Output the (x, y) coordinate of the center of the cell containing the given text.  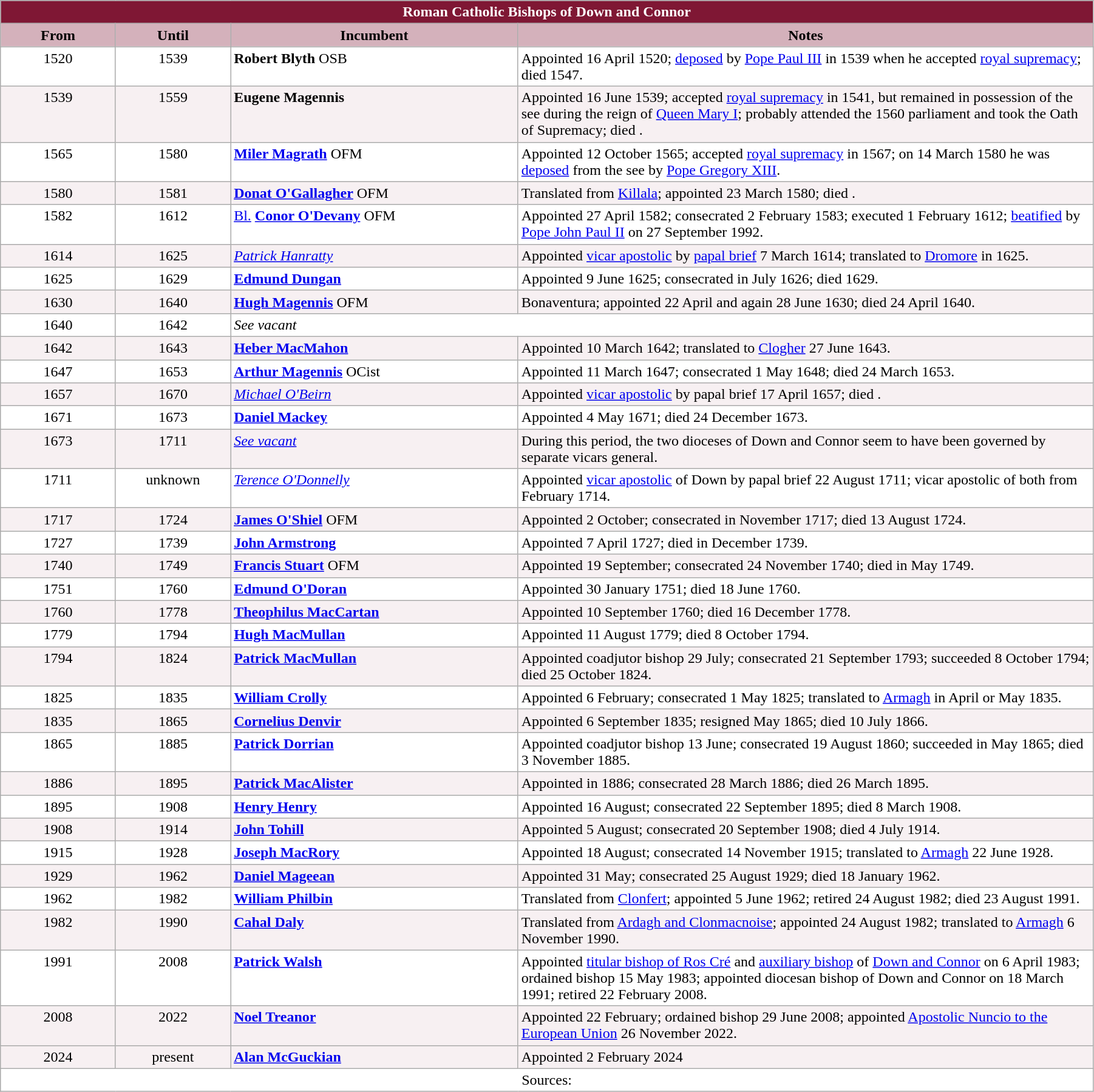
Bonaventura; appointed 22 April and again 28 June 1630; died 24 April 1640. (805, 302)
James O'Shiel OFM (375, 520)
William Crolly (375, 697)
Patrick Dorrian (375, 751)
William Philbin (375, 899)
1886 (58, 783)
Donat O'Gallagher OFM (375, 193)
Edmund O'Doran (375, 589)
Miler Magrath OFM (375, 161)
Eugene Magennis (375, 114)
Francis Stuart OFM (375, 566)
Daniel Mageean (375, 876)
1727 (58, 543)
1991 (58, 978)
Appointed 27 April 1582; consecrated 2 February 1583; executed 1 February 1612; beatified by Pope John Paul II on 27 September 1992. (805, 225)
1559 (172, 114)
Roman Catholic Bishops of Down and Connor (547, 12)
John Armstrong (375, 543)
1778 (172, 612)
Patrick MacMullan (375, 666)
Translated from Clonfert; appointed 5 June 1962; retired 24 August 1982; died 23 August 1991. (805, 899)
Daniel Mackey (375, 418)
Alan McGuckian (375, 1057)
Appointed 10 March 1642; translated to Clogher 27 June 1643. (805, 348)
Michael O'Beirn (375, 395)
1885 (172, 751)
Theophilus MacCartan (375, 612)
Appointed vicar apostolic of Down by papal brief 22 August 1711; vicar apostolic of both from February 1714. (805, 488)
Patrick MacAlister (375, 783)
1928 (172, 853)
Appointed 4 May 1671; died 24 December 1673. (805, 418)
2024 (58, 1057)
1670 (172, 395)
Edmund Dungan (375, 279)
Joseph MacRory (375, 853)
1582 (58, 225)
1824 (172, 666)
Appointed 16 August; consecrated 22 September 1895; died 8 March 1908. (805, 807)
Appointed vicar apostolic by papal brief 17 April 1657; died . (805, 395)
Robert Blyth OSB (375, 67)
Appointed 2 October; consecrated in November 1717; died 13 August 1724. (805, 520)
Appointed 30 January 1751; died 18 June 1760. (805, 589)
Appointed 9 June 1625; consecrated in July 1626; died 1629. (805, 279)
Appointed 10 September 1760; died 16 December 1778. (805, 612)
Bl. Conor O'Devany OFM (375, 225)
Appointed 7 April 1727; died in December 1739. (805, 543)
Notes (805, 35)
Appointed in 1886; consecrated 28 March 1886; died 26 March 1895. (805, 783)
Translated from Ardagh and Clonmacnoise; appointed 24 August 1982; translated to Armagh 6 November 1990. (805, 930)
Arthur Magennis OCist (375, 371)
Appointed 11 August 1779; died 8 October 1794. (805, 635)
Appointed 5 August; consecrated 20 September 1908; died 4 July 1914. (805, 830)
Sources: (547, 1080)
1751 (58, 589)
Appointed coadjutor bishop 29 July; consecrated 21 September 1793; succeeded 8 October 1794; died 25 October 1824. (805, 666)
2022 (172, 1026)
Appointed 6 September 1835; resigned May 1865; died 10 July 1866. (805, 721)
1914 (172, 830)
Until (172, 35)
Appointed 18 August; consecrated 14 November 1915; translated to Armagh 22 June 1928. (805, 853)
1520 (58, 67)
1929 (58, 876)
Henry Henry (375, 807)
1657 (58, 395)
Appointed 31 May; consecrated 25 August 1929; died 18 January 1962. (805, 876)
1614 (58, 256)
1612 (172, 225)
Translated from Killala; appointed 23 March 1580; died . (805, 193)
1779 (58, 635)
John Tohill (375, 830)
Incumbent (375, 35)
Appointed 22 February; ordained bishop 29 June 2008; appointed Apostolic Nuncio to the European Union 26 November 2022. (805, 1026)
Cahal Daly (375, 930)
Appointed 6 February; consecrated 1 May 1825; translated to Armagh in April or May 1835. (805, 697)
1643 (172, 348)
unknown (172, 488)
1581 (172, 193)
Appointed coadjutor bishop 13 June; consecrated 19 August 1860; succeeded in May 1865; died 3 November 1885. (805, 751)
During this period, the two dioceses of Down and Connor seem to have been governed by separate vicars general. (805, 449)
1990 (172, 930)
Appointed 12 October 1565; accepted royal supremacy in 1567; on 14 March 1580 he was deposed from the see by Pope Gregory XIII. (805, 161)
1724 (172, 520)
Appointed 11 March 1647; consecrated 1 May 1648; died 24 March 1653. (805, 371)
Patrick Hanratty (375, 256)
1825 (58, 697)
Hugh Magennis OFM (375, 302)
Appointed 16 April 1520; deposed by Pope Paul III in 1539 when he accepted royal supremacy; died 1547. (805, 67)
1740 (58, 566)
Cornelius Denvir (375, 721)
1749 (172, 566)
Terence O'Donnelly (375, 488)
Appointed vicar apostolic by papal brief 7 March 1614; translated to Dromore in 1625. (805, 256)
Appointed 2 February 2024 (805, 1057)
1629 (172, 279)
Noel Treanor (375, 1026)
Hugh MacMullan (375, 635)
Patrick Walsh (375, 978)
Heber MacMahon (375, 348)
1739 (172, 543)
1630 (58, 302)
From (58, 35)
1671 (58, 418)
Appointed 19 September; consecrated 24 November 1740; died in May 1749. (805, 566)
1647 (58, 371)
present (172, 1057)
1653 (172, 371)
1717 (58, 520)
1565 (58, 161)
1915 (58, 853)
